Capture the cell that displays the provided text and extract its (X, Y) central coordinate. 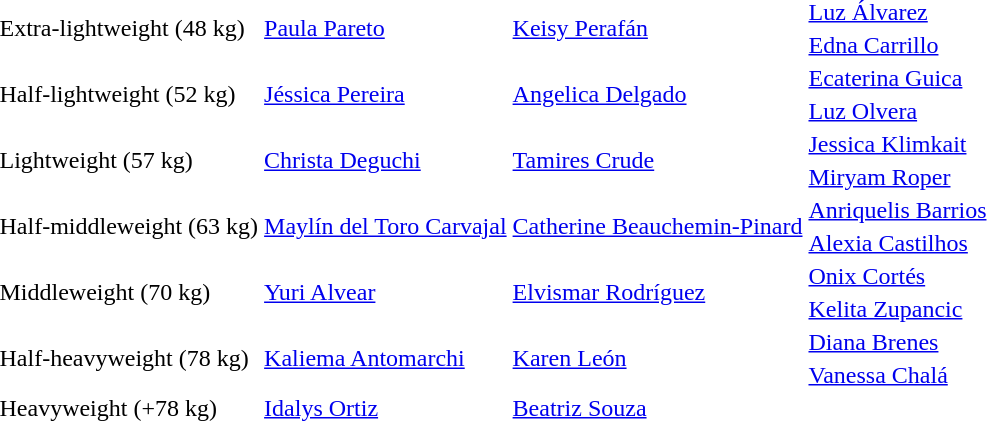
Karen León (658, 358)
Angelica Delgado (658, 94)
Elvismar Rodríguez (658, 292)
Yuri Alvear (386, 292)
Catherine Beauchemin-Pinard (658, 226)
Kaliema Antomarchi (386, 358)
Tamires Crude (658, 160)
Christa Deguchi (386, 160)
Maylín del Toro Carvajal (386, 226)
Jéssica Pereira (386, 94)
